Return the (x, y) coordinate for the center point of the cell that contains the specified text.  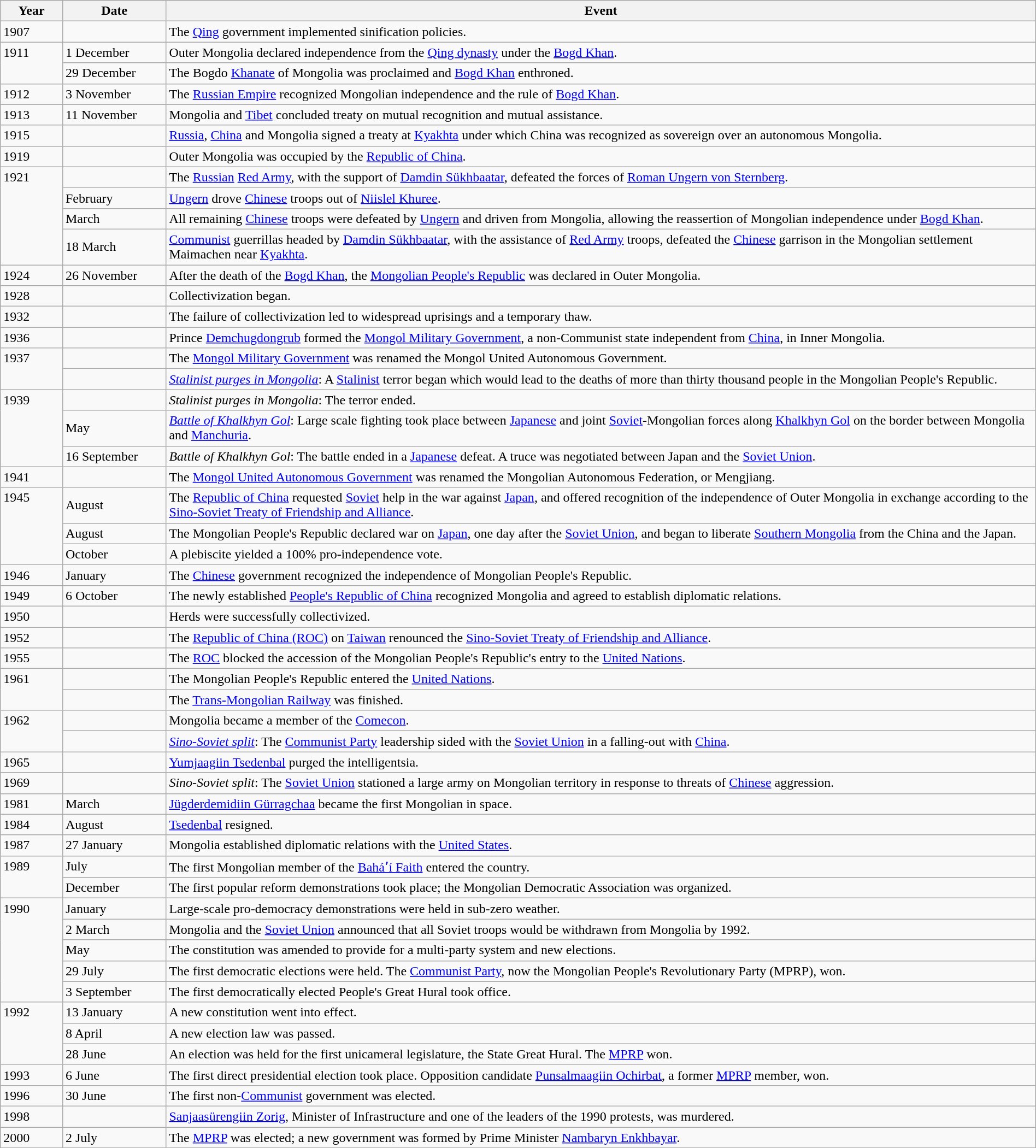
1946 (32, 575)
A plebiscite yielded a 100% pro-independence vote. (601, 554)
27 January (114, 845)
Mongolia became a member of the Comecon. (601, 721)
Mongolia and Tibet concluded treaty on mutual recognition and mutual assistance. (601, 115)
1989 (32, 877)
3 September (114, 992)
1955 (32, 658)
The Mongolian People's Republic entered the United Nations. (601, 679)
The first Mongolian member of the Baháʼí Faith entered the country. (601, 867)
6 June (114, 1075)
2000 (32, 1137)
29 July (114, 971)
1911 (32, 63)
The first democratically elected People's Great Hural took office. (601, 992)
1965 (32, 762)
1993 (32, 1075)
July (114, 867)
The first non-Communist government was elected. (601, 1096)
1921 (32, 215)
1 December (114, 52)
28 June (114, 1054)
6 October (114, 596)
1924 (32, 275)
December (114, 888)
Event (601, 11)
1939 (32, 428)
11 November (114, 115)
The Chinese government recognized the independence of Mongolian People's Republic. (601, 575)
A new constitution went into effect. (601, 1012)
1913 (32, 115)
2 March (114, 929)
29 December (114, 73)
13 January (114, 1012)
A new election law was passed. (601, 1033)
Collectivization began. (601, 296)
The first direct presidential election took place. Opposition candidate Punsalmaagiin Ochirbat, a former MPRP member, won. (601, 1075)
The Russian Empire recognized Mongolian independence and the rule of Bogd Khan. (601, 94)
The first democratic elections were held. The Communist Party, now the Mongolian People's Revolutionary Party (MPRP), won. (601, 971)
1912 (32, 94)
Jügderdemidiin Gürragchaa became the first Mongolian in space. (601, 804)
Ungern drove Chinese troops out of Niislel Khuree. (601, 198)
The Qing government implemented sinification policies. (601, 32)
1932 (32, 317)
1907 (32, 32)
The MPRP was elected; a new government was formed by Prime Minister Nambaryn Enkhbayar. (601, 1137)
October (114, 554)
18 March (114, 247)
Mongolia and the Soviet Union announced that all Soviet troops would be withdrawn from Mongolia by 1992. (601, 929)
The Mongol United Autonomous Government was renamed the Mongolian Autonomous Federation, or Mengjiang. (601, 477)
Date (114, 11)
The newly established People's Republic of China recognized Mongolia and agreed to establish diplomatic relations. (601, 596)
1952 (32, 638)
The Republic of China (ROC) on Taiwan renounced the Sino-Soviet Treaty of Friendship and Alliance. (601, 638)
1981 (32, 804)
February (114, 198)
Russia, China and Mongolia signed a treaty at Kyakhta under which China was recognized as sovereign over an autonomous Mongolia. (601, 136)
Tsedenbal resigned. (601, 825)
Mongolia established diplomatic relations with the United States. (601, 845)
Prince Demchugdongrub formed the Mongol Military Government, a non-Communist state independent from China, in Inner Mongolia. (601, 338)
1937 (32, 369)
30 June (114, 1096)
Stalinist purges in Mongolia: The terror ended. (601, 400)
Year (32, 11)
26 November (114, 275)
The Bogdo Khanate of Mongolia was proclaimed and Bogd Khan enthroned. (601, 73)
The ROC blocked the accession of the Mongolian People's Republic's entry to the United Nations. (601, 658)
1987 (32, 845)
1936 (32, 338)
1992 (32, 1033)
Large-scale pro-democracy demonstrations were held in sub-zero weather. (601, 909)
16 September (114, 456)
The Russian Red Army, with the support of Damdin Sükhbaatar, defeated the forces of Roman Ungern von Sternberg. (601, 177)
Outer Mongolia was occupied by the Republic of China. (601, 156)
1945 (32, 526)
All remaining Chinese troops were defeated by Ungern and driven from Mongolia, allowing the reassertion of Mongolian independence under Bogd Khan. (601, 219)
1962 (32, 731)
1941 (32, 477)
1961 (32, 690)
1949 (32, 596)
1996 (32, 1096)
Sino-Soviet split: The Communist Party leadership sided with the Soviet Union in a falling-out with China. (601, 741)
Herds were successfully collectivized. (601, 616)
The first popular reform demonstrations took place; the Mongolian Democratic Association was organized. (601, 888)
The Mongol Military Government was renamed the Mongol United Autonomous Government. (601, 358)
2 July (114, 1137)
The Trans-Mongolian Railway was finished. (601, 700)
1950 (32, 616)
Battle of Khalkhyn Gol: The battle ended in a Japanese defeat. A truce was negotiated between Japan and the Soviet Union. (601, 456)
1990 (32, 950)
1998 (32, 1116)
Yumjaagiin Tsedenbal purged the intelligentsia. (601, 762)
1928 (32, 296)
The constitution was amended to provide for a multi-party system and new elections. (601, 950)
1915 (32, 136)
Sino-Soviet split: The Soviet Union stationed a large army on Mongolian territory in response to threats of Chinese aggression. (601, 783)
An election was held for the first unicameral legislature, the State Great Hural. The MPRP won. (601, 1054)
Outer Mongolia declared independence from the Qing dynasty under the Bogd Khan. (601, 52)
1984 (32, 825)
8 April (114, 1033)
1969 (32, 783)
1919 (32, 156)
After the death of the Bogd Khan, the Mongolian People's Republic was declared in Outer Mongolia. (601, 275)
Sanjaasürengiin Zorig, Minister of Infrastructure and one of the leaders of the 1990 protests, was murdered. (601, 1116)
The failure of collectivization led to widespread uprisings and a temporary thaw. (601, 317)
3 November (114, 94)
